Identify which cell holds the provided text, then report its [x, y] central coordinate. 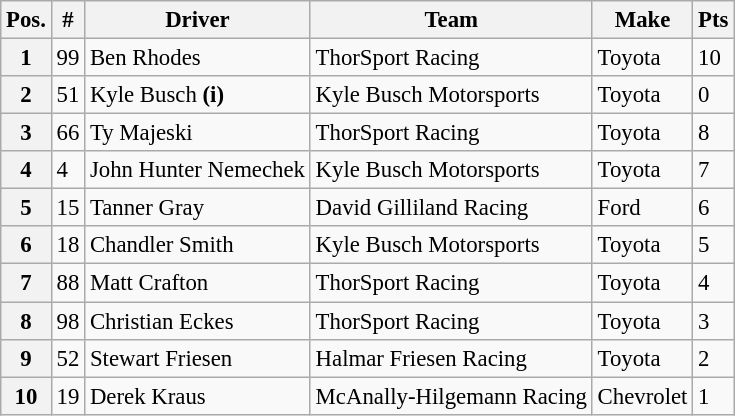
John Hunter Nemechek [198, 170]
Halmar Friesen Racing [451, 358]
Pos. [26, 20]
Kyle Busch (i) [198, 95]
88 [68, 283]
19 [68, 396]
David Gilliland Racing [451, 208]
99 [68, 58]
Christian Eckes [198, 321]
Stewart Friesen [198, 358]
Driver [198, 20]
Make [642, 20]
Ben Rhodes [198, 58]
9 [26, 358]
66 [68, 133]
McAnally-Hilgemann Racing [451, 396]
51 [68, 95]
0 [714, 95]
Team [451, 20]
Tanner Gray [198, 208]
15 [68, 208]
18 [68, 245]
Matt Crafton [198, 283]
52 [68, 358]
Derek Kraus [198, 396]
# [68, 20]
Ford [642, 208]
Chandler Smith [198, 245]
Ty Majeski [198, 133]
Chevrolet [642, 396]
Pts [714, 20]
98 [68, 321]
